Output the (x, y) coordinate of the center of the cell containing the given text.  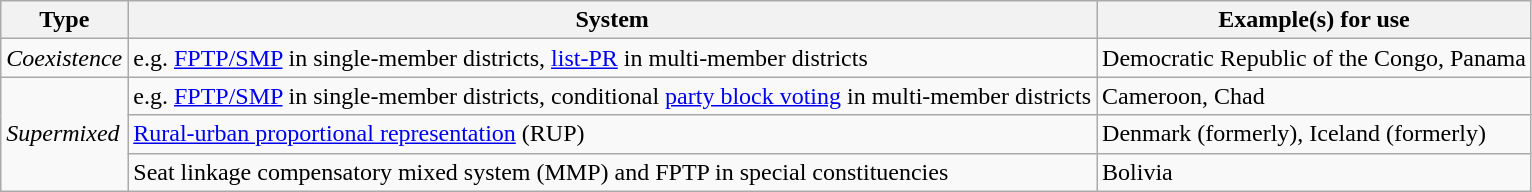
Example(s) for use (1314, 20)
e.g. FPTP/SMP in single-member districts, list-PR in multi-member districts (612, 58)
Democratic Republic of the Congo, Panama (1314, 58)
Supermixed (64, 134)
Seat linkage compensatory mixed system (MMP) and FPTP in special constituencies (612, 172)
Denmark (formerly), Iceland (formerly) (1314, 134)
Rural-urban proportional representation (RUP) (612, 134)
System (612, 20)
Coexistence (64, 58)
Bolivia (1314, 172)
Cameroon, Chad (1314, 96)
Type (64, 20)
e.g. FPTP/SMP in single-member districts, conditional party block voting in multi-member districts (612, 96)
